Output the [x, y] coordinate of the center of the cell containing the given text.  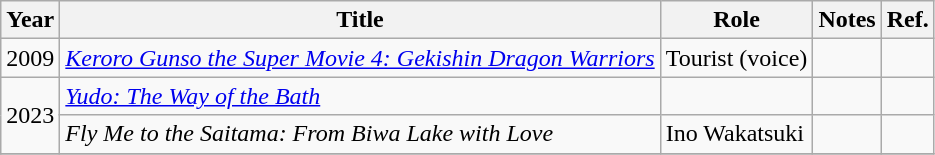
Role [736, 20]
Yudo: The Way of the Bath [360, 96]
Tourist (voice) [736, 58]
Title [360, 20]
Notes [847, 20]
Fly Me to the Saitama: From Biwa Lake with Love [360, 134]
Ref. [908, 20]
2023 [30, 115]
2009 [30, 58]
Year [30, 20]
Ino Wakatsuki [736, 134]
Keroro Gunso the Super Movie 4: Gekishin Dragon Warriors [360, 58]
